For the text-containing cell, return its midpoint in (x, y) coordinate format. 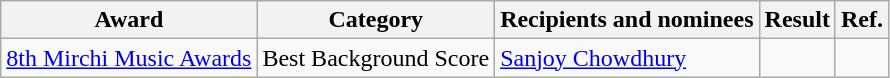
Ref. (862, 20)
8th Mirchi Music Awards (129, 58)
Recipients and nominees (627, 20)
Best Background Score (376, 58)
Award (129, 20)
Result (797, 20)
Sanjoy Chowdhury (627, 58)
Category (376, 20)
